Output the [X, Y] coordinate of the center of the cell containing the given text.  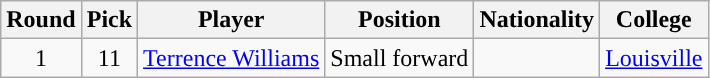
1 [41, 58]
College [654, 20]
Louisville [654, 58]
Terrence Williams [232, 58]
11 [109, 58]
Nationality [537, 20]
Position [400, 20]
Player [232, 20]
Small forward [400, 58]
Pick [109, 20]
Round [41, 20]
